Capture the cell that displays the provided text and extract its (x, y) central coordinate. 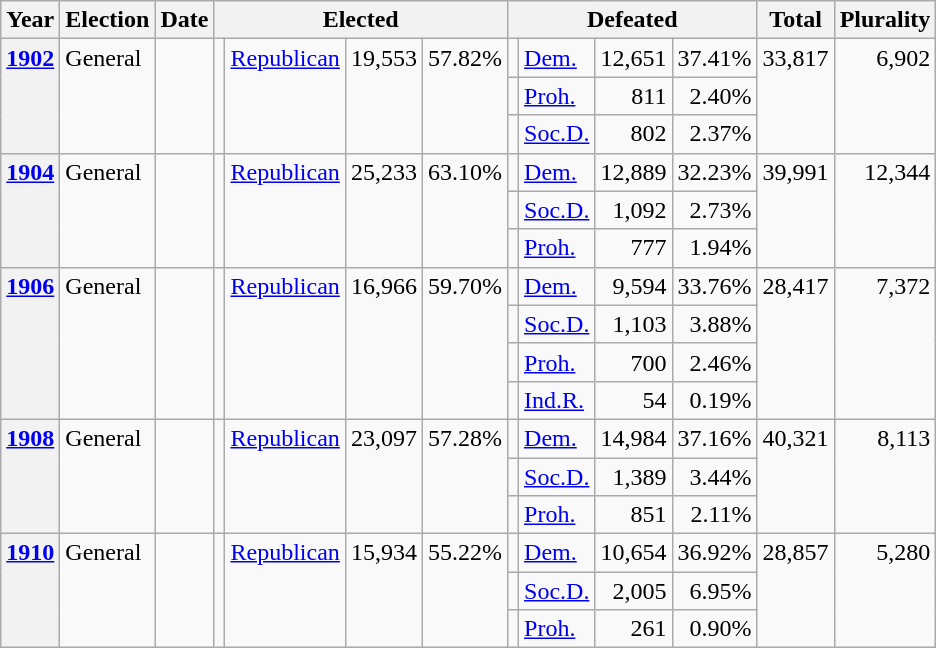
1.94% (714, 248)
15,934 (384, 591)
2.40% (714, 96)
8,113 (885, 476)
Plurality (885, 20)
25,233 (384, 210)
9,594 (634, 286)
Year (30, 20)
54 (634, 400)
57.28% (464, 476)
39,991 (796, 210)
Total (796, 20)
851 (634, 515)
5,280 (885, 591)
0.90% (714, 629)
3.44% (714, 477)
28,417 (796, 343)
Defeated (632, 20)
36.92% (714, 553)
Election (108, 20)
40,321 (796, 476)
1,092 (634, 210)
33,817 (796, 96)
32.23% (714, 172)
1,389 (634, 477)
37.16% (714, 438)
1904 (30, 210)
802 (634, 134)
2,005 (634, 591)
10,654 (634, 553)
1,103 (634, 324)
1906 (30, 343)
777 (634, 248)
6.95% (714, 591)
2.73% (714, 210)
3.88% (714, 324)
12,651 (634, 58)
2.37% (714, 134)
2.46% (714, 362)
700 (634, 362)
2.11% (714, 515)
57.82% (464, 96)
28,857 (796, 591)
37.41% (714, 58)
63.10% (464, 210)
7,372 (885, 343)
33.76% (714, 286)
23,097 (384, 476)
Elected (361, 20)
19,553 (384, 96)
261 (634, 629)
12,344 (885, 210)
6,902 (885, 96)
Ind.R. (557, 400)
1910 (30, 591)
12,889 (634, 172)
59.70% (464, 343)
1908 (30, 476)
Date (184, 20)
0.19% (714, 400)
14,984 (634, 438)
55.22% (464, 591)
1902 (30, 96)
811 (634, 96)
16,966 (384, 343)
